Return [x, y] of the center of cell containing provided text 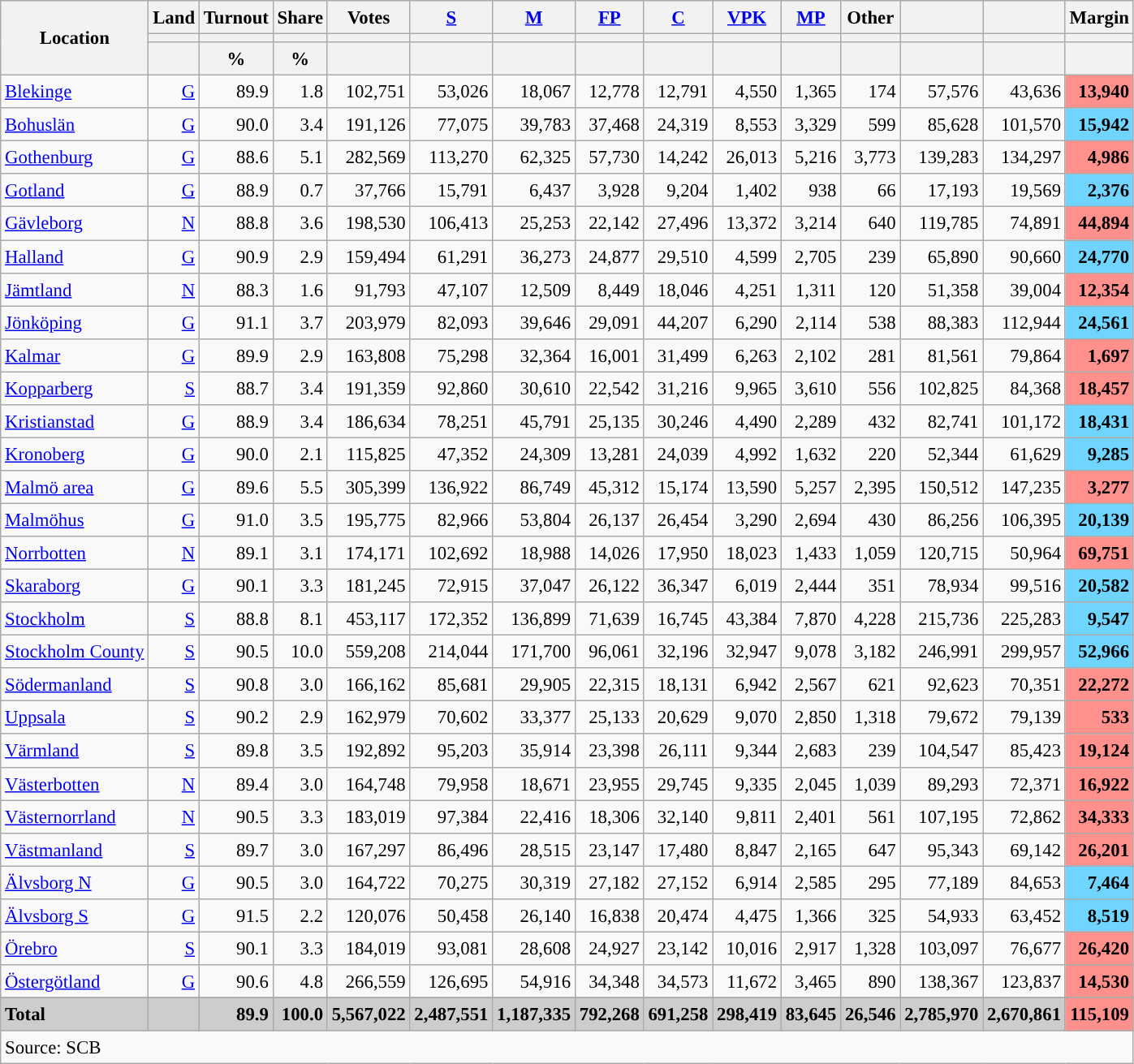
1,039 [870, 784]
325 [870, 915]
90.9 [235, 256]
Source: SCB [567, 1047]
150,512 [942, 487]
18,067 [534, 93]
120,715 [942, 554]
Kopparberg [75, 388]
Jönköping [75, 323]
13,372 [747, 224]
159,494 [369, 256]
2,670,861 [1024, 1014]
M [534, 18]
106,413 [451, 224]
266,559 [369, 982]
57,576 [942, 93]
37,047 [534, 586]
2,917 [810, 948]
9,204 [679, 190]
27,182 [609, 883]
79,864 [1024, 355]
39,004 [1024, 289]
17,480 [679, 849]
22,542 [609, 388]
1,059 [870, 554]
29,091 [609, 323]
44,894 [1099, 224]
246,991 [942, 653]
184,019 [369, 948]
2,694 [810, 519]
298,419 [747, 1014]
4,599 [747, 256]
85,423 [1024, 752]
938 [810, 190]
136,899 [534, 618]
164,748 [369, 784]
167,297 [369, 849]
69,751 [1099, 554]
2,114 [810, 323]
34,573 [679, 982]
Other [870, 18]
115,109 [1099, 1014]
Margin [1099, 18]
4,228 [870, 618]
19,569 [1024, 190]
119,785 [942, 224]
7,464 [1099, 883]
20,629 [679, 717]
79,672 [942, 717]
22,142 [609, 224]
71,639 [609, 618]
89.6 [235, 487]
3,329 [810, 125]
8,519 [1099, 915]
37,766 [369, 190]
299,957 [1024, 653]
Örebro [75, 948]
53,026 [451, 93]
88,383 [942, 323]
1,311 [810, 289]
15,174 [679, 487]
3,277 [1099, 487]
76,677 [1024, 948]
52,344 [942, 454]
3,182 [870, 653]
Kalmar [75, 355]
2,401 [810, 816]
53,804 [534, 519]
3,214 [810, 224]
12,778 [609, 93]
453,117 [369, 618]
123,837 [1024, 982]
3,610 [810, 388]
225,283 [1024, 618]
24,319 [679, 125]
101,172 [1024, 422]
102,751 [369, 93]
103,097 [942, 948]
430 [870, 519]
281 [870, 355]
12,509 [534, 289]
890 [870, 982]
45,312 [609, 487]
9,811 [747, 816]
32,140 [679, 816]
3,773 [870, 157]
Värmland [75, 752]
106,395 [1024, 519]
77,075 [451, 125]
91,793 [369, 289]
104,547 [942, 752]
6,914 [747, 883]
61,291 [451, 256]
23,398 [609, 752]
95,343 [942, 849]
4,475 [747, 915]
647 [870, 849]
1,366 [810, 915]
2,567 [810, 685]
69,142 [1024, 849]
90.8 [235, 685]
12,791 [679, 93]
20,139 [1099, 519]
57,730 [609, 157]
97,384 [451, 816]
44,207 [679, 323]
74,891 [1024, 224]
Gotland [75, 190]
83,645 [810, 1014]
88.7 [235, 388]
Västerbotten [75, 784]
Norrbotten [75, 554]
75,298 [451, 355]
16,745 [679, 618]
2,102 [810, 355]
26,546 [870, 1014]
1,187,335 [534, 1014]
70,275 [451, 883]
88.3 [235, 289]
5.5 [300, 487]
26,013 [747, 157]
92,860 [451, 388]
9,078 [810, 653]
22,416 [534, 816]
295 [870, 883]
16,001 [609, 355]
90.6 [235, 982]
18,306 [609, 816]
215,736 [942, 618]
78,251 [451, 422]
10.0 [300, 653]
24,877 [609, 256]
220 [870, 454]
Gävleborg [75, 224]
191,126 [369, 125]
113,270 [451, 157]
4.8 [300, 982]
282,569 [369, 157]
0.7 [300, 190]
8,553 [747, 125]
14,026 [609, 554]
556 [870, 388]
198,530 [369, 224]
Total [75, 1014]
9,335 [747, 784]
22,315 [609, 685]
6,019 [747, 586]
C [679, 18]
72,862 [1024, 816]
3.6 [300, 224]
39,783 [534, 125]
30,610 [534, 388]
2,850 [810, 717]
72,915 [451, 586]
2,395 [870, 487]
561 [870, 816]
90,660 [1024, 256]
5,567,022 [369, 1014]
26,140 [534, 915]
24,561 [1099, 323]
18,671 [534, 784]
174 [870, 93]
120,076 [369, 915]
82,741 [942, 422]
9,547 [1099, 618]
63,452 [1024, 915]
36,347 [679, 586]
47,107 [451, 289]
25,253 [534, 224]
24,039 [679, 454]
9,344 [747, 752]
2,683 [810, 752]
183,019 [369, 816]
78,934 [942, 586]
18,431 [1099, 422]
43,636 [1024, 93]
2,585 [810, 883]
26,420 [1099, 948]
Location [75, 38]
26,201 [1099, 849]
Turnout [235, 18]
90.2 [235, 717]
136,922 [451, 487]
85,628 [942, 125]
Share [300, 18]
VPK [747, 18]
24,309 [534, 454]
15,791 [451, 190]
79,139 [1024, 717]
39,646 [534, 323]
621 [870, 685]
54,916 [534, 982]
Uppsala [75, 717]
20,474 [679, 915]
31,216 [679, 388]
4,490 [747, 422]
691,258 [679, 1014]
1,632 [810, 454]
29,510 [679, 256]
17,193 [942, 190]
27,496 [679, 224]
29,745 [679, 784]
70,351 [1024, 685]
72,371 [1024, 784]
192,892 [369, 752]
432 [870, 422]
Malmö area [75, 487]
25,133 [609, 717]
30,246 [679, 422]
2.2 [300, 915]
37,468 [609, 125]
Älvsborg N [75, 883]
26,111 [679, 752]
1,328 [870, 948]
33,377 [534, 717]
16,922 [1099, 784]
640 [870, 224]
89.1 [235, 554]
102,692 [451, 554]
85,681 [451, 685]
166,162 [369, 685]
Skaraborg [75, 586]
30,319 [534, 883]
66 [870, 190]
Stockholm County [75, 653]
1,697 [1099, 355]
28,515 [534, 849]
96,061 [609, 653]
138,367 [942, 982]
Östergötland [75, 982]
29,905 [534, 685]
13,281 [609, 454]
FP [609, 18]
533 [1099, 717]
6,263 [747, 355]
23,147 [609, 849]
36,273 [534, 256]
134,297 [1024, 157]
792,268 [609, 1014]
70,602 [451, 717]
538 [870, 323]
20,582 [1099, 586]
102,825 [942, 388]
Jämtland [75, 289]
77,189 [942, 883]
139,283 [942, 157]
Votes [369, 18]
89.8 [235, 752]
25,135 [609, 422]
1.8 [300, 93]
3,465 [810, 982]
91.5 [235, 915]
13,940 [1099, 93]
126,695 [451, 982]
Södermanland [75, 685]
191,359 [369, 388]
Gothenburg [75, 157]
2,376 [1099, 190]
3,290 [747, 519]
5.1 [300, 157]
17,950 [679, 554]
81,561 [942, 355]
Västernorrland [75, 816]
92,623 [942, 685]
8,847 [747, 849]
82,093 [451, 323]
559,208 [369, 653]
4,986 [1099, 157]
95,203 [451, 752]
305,399 [369, 487]
65,890 [942, 256]
12,354 [1099, 289]
6,290 [747, 323]
2.1 [300, 454]
181,245 [369, 586]
Stockholm [75, 618]
163,808 [369, 355]
4,251 [747, 289]
2,444 [810, 586]
7,870 [810, 618]
84,368 [1024, 388]
18,988 [534, 554]
3,928 [609, 190]
Kronoberg [75, 454]
Blekinge [75, 93]
1,318 [870, 717]
34,348 [609, 982]
18,131 [679, 685]
100.0 [300, 1014]
9,070 [747, 717]
24,770 [1099, 256]
18,023 [747, 554]
84,653 [1024, 883]
171,700 [534, 653]
2,705 [810, 256]
195,775 [369, 519]
4,550 [747, 93]
2,289 [810, 422]
18,046 [679, 289]
172,352 [451, 618]
99,516 [1024, 586]
9,285 [1099, 454]
93,081 [451, 948]
203,979 [369, 323]
79,958 [451, 784]
599 [870, 125]
24,927 [609, 948]
35,914 [534, 752]
32,196 [679, 653]
112,944 [1024, 323]
34,333 [1099, 816]
6,942 [747, 685]
43,384 [747, 618]
214,044 [451, 653]
Älvsborg S [75, 915]
47,352 [451, 454]
54,933 [942, 915]
26,137 [609, 519]
88.6 [235, 157]
89.4 [235, 784]
32,947 [747, 653]
Halland [75, 256]
164,722 [369, 883]
27,152 [679, 883]
1,433 [810, 554]
50,458 [451, 915]
Kristianstad [75, 422]
91.0 [235, 519]
16,838 [609, 915]
61,629 [1024, 454]
50,964 [1024, 554]
10,016 [747, 948]
147,235 [1024, 487]
31,499 [679, 355]
351 [870, 586]
26,122 [609, 586]
115,825 [369, 454]
86,256 [942, 519]
1,402 [747, 190]
13,590 [747, 487]
14,530 [1099, 982]
9,965 [747, 388]
45,791 [534, 422]
18,457 [1099, 388]
101,570 [1024, 125]
186,634 [369, 422]
86,496 [451, 849]
14,242 [679, 157]
62,325 [534, 157]
22,272 [1099, 685]
1.6 [300, 289]
2,165 [810, 849]
52,966 [1099, 653]
162,979 [369, 717]
32,364 [534, 355]
23,142 [679, 948]
6,437 [534, 190]
82,966 [451, 519]
8.1 [300, 618]
19,124 [1099, 752]
23,955 [609, 784]
15,942 [1099, 125]
MP [810, 18]
89.7 [235, 849]
5,257 [810, 487]
Västmanland [75, 849]
Malmöhus [75, 519]
120 [870, 289]
107,195 [942, 816]
26,454 [679, 519]
86,749 [534, 487]
2,785,970 [942, 1014]
Land [174, 18]
174,171 [369, 554]
28,608 [534, 948]
5,216 [810, 157]
51,358 [942, 289]
2,487,551 [451, 1014]
3.7 [300, 323]
11,672 [747, 982]
2,045 [810, 784]
3.1 [300, 554]
89,293 [942, 784]
1,365 [810, 93]
Bohuslän [75, 125]
4,992 [747, 454]
91.1 [235, 323]
8,449 [609, 289]
